Return the [x, y] coordinate for the center point of the cell that contains the specified text.  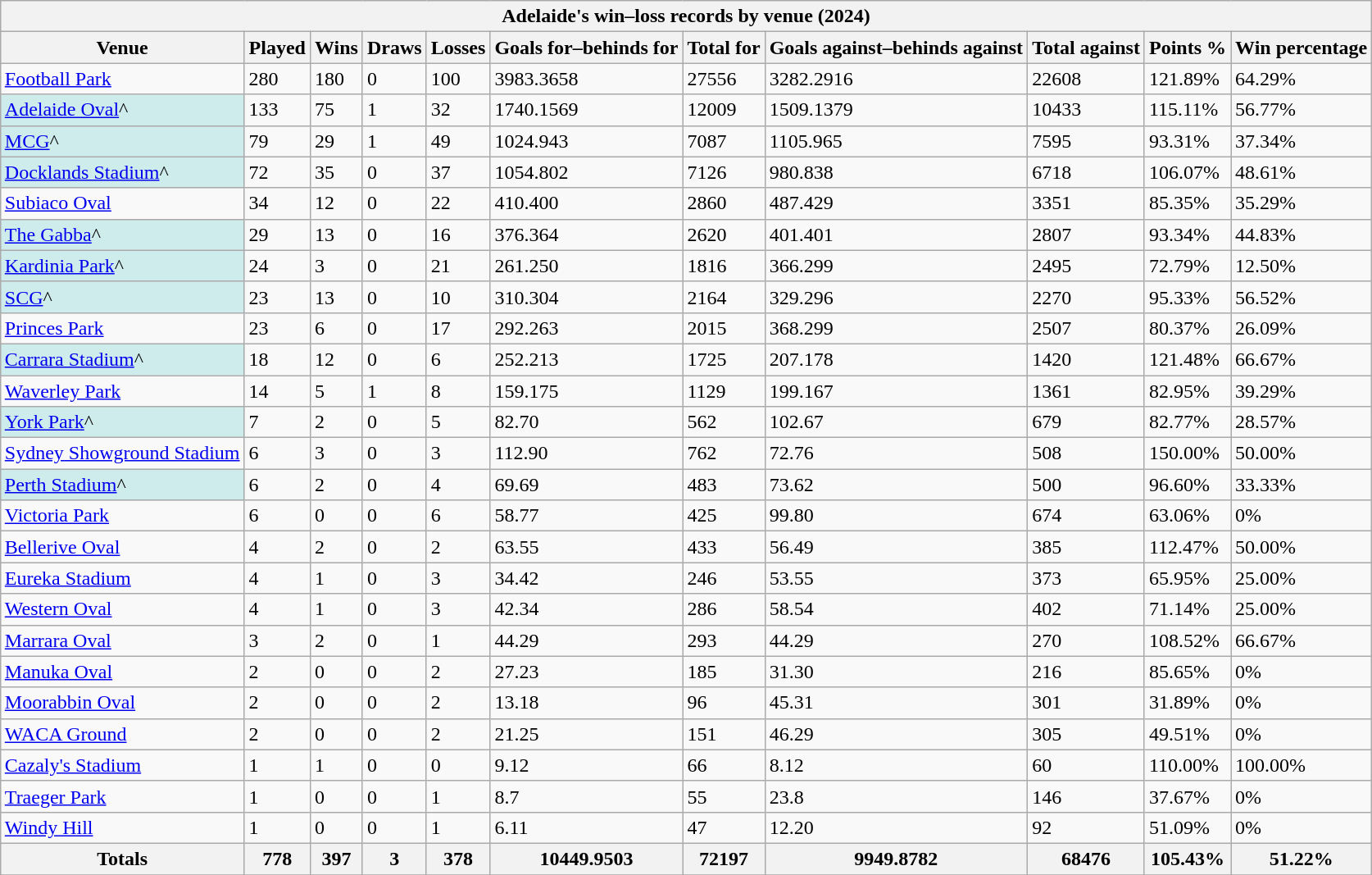
Cazaly's Stadium [122, 765]
14 [277, 391]
3983.3658 [587, 79]
69.69 [587, 485]
10449.9503 [587, 859]
Windy Hill [122, 827]
21 [458, 266]
56.49 [896, 547]
Eureka Stadium [122, 578]
73.62 [896, 485]
27.23 [587, 672]
121.48% [1187, 359]
46.29 [896, 734]
679 [1087, 422]
508 [1087, 453]
Points % [1187, 48]
329.296 [896, 297]
286 [724, 609]
180 [336, 79]
2507 [1087, 328]
The Gabba^ [122, 235]
WACA Ground [122, 734]
146 [1087, 796]
Venue [122, 48]
33.33% [1302, 485]
151 [724, 734]
3351 [1087, 203]
Adelaide Oval^ [122, 110]
102.67 [896, 422]
1509.1379 [896, 110]
Total against [1087, 48]
92 [1087, 827]
402 [1087, 609]
53.55 [896, 578]
483 [724, 485]
433 [724, 547]
292.263 [587, 328]
366.299 [896, 266]
7126 [724, 172]
185 [724, 672]
Princes Park [122, 328]
Western Oval [122, 609]
199.167 [896, 391]
85.65% [1187, 672]
280 [277, 79]
42.34 [587, 609]
58.54 [896, 609]
2164 [724, 297]
1129 [724, 391]
10433 [1087, 110]
112.90 [587, 453]
55 [724, 796]
Total for [724, 48]
980.838 [896, 172]
96.60% [1187, 485]
9949.8782 [896, 859]
1054.802 [587, 172]
28.57% [1302, 422]
58.77 [587, 516]
80.37% [1187, 328]
48.61% [1302, 172]
23.8 [896, 796]
85.35% [1187, 203]
56.52% [1302, 297]
34 [277, 203]
373 [1087, 578]
Draws [394, 48]
121.89% [1187, 79]
425 [724, 516]
261.250 [587, 266]
65.95% [1187, 578]
MCG^ [122, 141]
35 [336, 172]
49 [458, 141]
47 [724, 827]
96 [724, 703]
12009 [724, 110]
75 [336, 110]
44.83% [1302, 235]
13.18 [587, 703]
71.14% [1187, 609]
410.400 [587, 203]
64.29% [1302, 79]
108.52% [1187, 640]
32 [458, 110]
Marrara Oval [122, 640]
1740.1569 [587, 110]
68476 [1087, 859]
39.29% [1302, 391]
35.29% [1302, 203]
401.401 [896, 235]
3282.2916 [896, 79]
82.70 [587, 422]
7 [277, 422]
378 [458, 859]
100 [458, 79]
95.33% [1187, 297]
385 [1087, 547]
72197 [724, 859]
368.299 [896, 328]
2807 [1087, 235]
2495 [1087, 266]
Docklands Stadium^ [122, 172]
51.09% [1187, 827]
106.07% [1187, 172]
66 [724, 765]
Waverley Park [122, 391]
17 [458, 328]
305 [1087, 734]
Perth Stadium^ [122, 485]
10 [458, 297]
37.67% [1187, 796]
2620 [724, 235]
Win percentage [1302, 48]
500 [1087, 485]
8.7 [587, 796]
82.95% [1187, 391]
7595 [1087, 141]
22 [458, 203]
22608 [1087, 79]
1420 [1087, 359]
Carrara Stadium^ [122, 359]
99.80 [896, 516]
26.09% [1302, 328]
Adelaide's win–loss records by venue (2024) [685, 16]
Bellerive Oval [122, 547]
Wins [336, 48]
72.79% [1187, 266]
34.42 [587, 578]
Football Park [122, 79]
31.89% [1187, 703]
37.34% [1302, 141]
93.34% [1187, 235]
562 [724, 422]
63.06% [1187, 516]
82.77% [1187, 422]
246 [724, 578]
762 [724, 453]
Totals [122, 859]
1024.943 [587, 141]
6718 [1087, 172]
Played [277, 48]
159.175 [587, 391]
100.00% [1302, 765]
207.178 [896, 359]
1105.965 [896, 141]
1816 [724, 266]
7087 [724, 141]
2270 [1087, 297]
72 [277, 172]
45.31 [896, 703]
8.12 [896, 765]
1725 [724, 359]
72.76 [896, 453]
SCG^ [122, 297]
60 [1087, 765]
397 [336, 859]
376.364 [587, 235]
778 [277, 859]
150.00% [1187, 453]
56.77% [1302, 110]
24 [277, 266]
674 [1087, 516]
Moorabbin Oval [122, 703]
133 [277, 110]
216 [1087, 672]
Victoria Park [122, 516]
2860 [724, 203]
27556 [724, 79]
Losses [458, 48]
93.31% [1187, 141]
51.22% [1302, 859]
63.55 [587, 547]
112.47% [1187, 547]
293 [724, 640]
105.43% [1187, 859]
252.213 [587, 359]
12.50% [1302, 266]
270 [1087, 640]
1361 [1087, 391]
12.20 [896, 827]
Goals for–behinds for [587, 48]
Sydney Showground Stadium [122, 453]
110.00% [1187, 765]
115.11% [1187, 110]
Traeger Park [122, 796]
21.25 [587, 734]
487.429 [896, 203]
Manuka Oval [122, 672]
9.12 [587, 765]
37 [458, 172]
Kardinia Park^ [122, 266]
18 [277, 359]
Subiaco Oval [122, 203]
8 [458, 391]
16 [458, 235]
310.304 [587, 297]
6.11 [587, 827]
301 [1087, 703]
49.51% [1187, 734]
31.30 [896, 672]
2015 [724, 328]
Goals against–behinds against [896, 48]
79 [277, 141]
York Park^ [122, 422]
